Find where the given text appears and provide that cell's center as (x, y) coordinate. 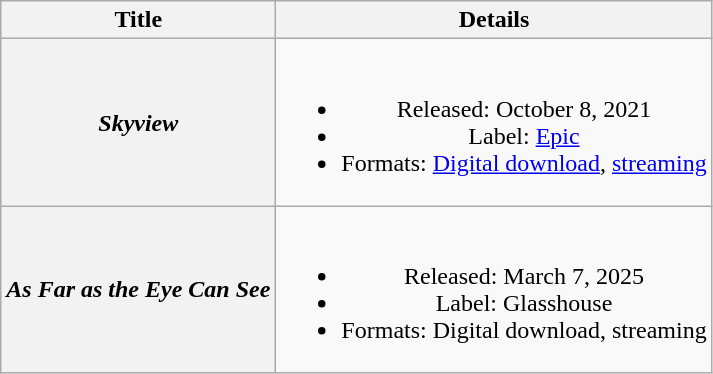
Released: October 8, 2021Label: EpicFormats: Digital download, streaming (494, 122)
Details (494, 20)
Skyview (138, 122)
Released: March 7, 2025Label: GlasshouseFormats: Digital download, streaming (494, 290)
As Far as the Eye Can See (138, 290)
Title (138, 20)
